From the cell containing the given text, extract its center point as [x, y] coordinate. 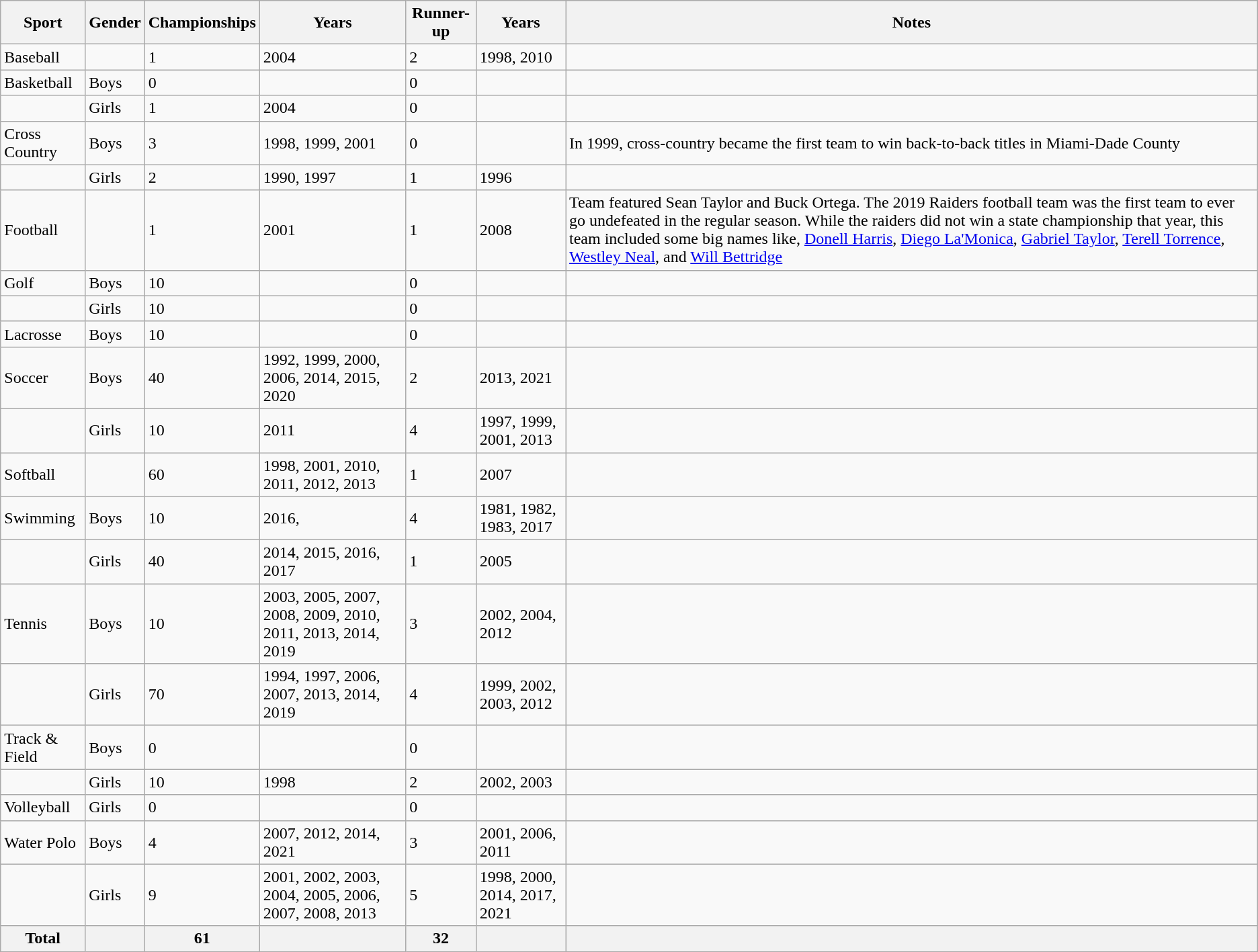
Runner-up [441, 23]
Track & Field [43, 747]
1998, 1999, 2001 [333, 142]
2001, 2002, 2003, 2004, 2005, 2006, 2007, 2008, 2013 [333, 895]
2013, 2021 [520, 378]
2007 [520, 474]
1998, 2001, 2010, 2011, 2012, 2013 [333, 474]
1999, 2002, 2003, 2012 [520, 695]
1994, 1997, 2006, 2007, 2013, 2014, 2019 [333, 695]
1998 [333, 782]
Volleyball [43, 808]
5 [441, 895]
Water Polo [43, 842]
2008 [520, 230]
Lacrosse [43, 334]
Cross Country [43, 142]
2001 [333, 230]
Baseball [43, 57]
Soccer [43, 378]
1992, 1999, 2000, 2006, 2014, 2015, 2020 [333, 378]
Tennis [43, 623]
Sport [43, 23]
Golf [43, 283]
1996 [520, 177]
Football [43, 230]
32 [441, 939]
2005 [520, 562]
Notes [912, 23]
Softball [43, 474]
61 [202, 939]
Championships [202, 23]
2003, 2005, 2007, 2008, 2009, 2010, 2011, 2013, 2014, 2019 [333, 623]
Total [43, 939]
9 [202, 895]
2016, [333, 519]
Gender [115, 23]
Swimming [43, 519]
2002, 2003 [520, 782]
2002, 2004, 2012 [520, 623]
2014, 2015, 2016, 2017 [333, 562]
2011 [333, 430]
Basketball [43, 83]
70 [202, 695]
1997, 1999, 2001, 2013 [520, 430]
1990, 1997 [333, 177]
2001, 2006, 2011 [520, 842]
2007, 2012, 2014, 2021 [333, 842]
1981, 1982, 1983, 2017 [520, 519]
In 1999, cross-country became the first team to win back-to-back titles in Miami-Dade County [912, 142]
60 [202, 474]
1998, 2000, 2014, 2017, 2021 [520, 895]
1998, 2010 [520, 57]
